Identify which cell holds the provided text, then report its (x, y) central coordinate. 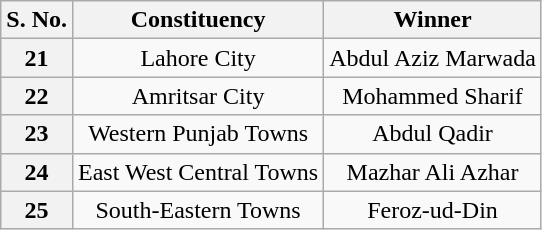
Lahore City (198, 58)
25 (37, 210)
Amritsar City (198, 96)
Constituency (198, 20)
Abdul Aziz Marwada (433, 58)
23 (37, 134)
Western Punjab Towns (198, 134)
Winner (433, 20)
24 (37, 172)
21 (37, 58)
S. No. (37, 20)
East West Central Towns (198, 172)
Mohammed Sharif (433, 96)
Mazhar Ali Azhar (433, 172)
22 (37, 96)
Feroz-ud-Din (433, 210)
Abdul Qadir (433, 134)
South-Eastern Towns (198, 210)
